Output the (x, y) coordinate of the center of the cell containing the given text.  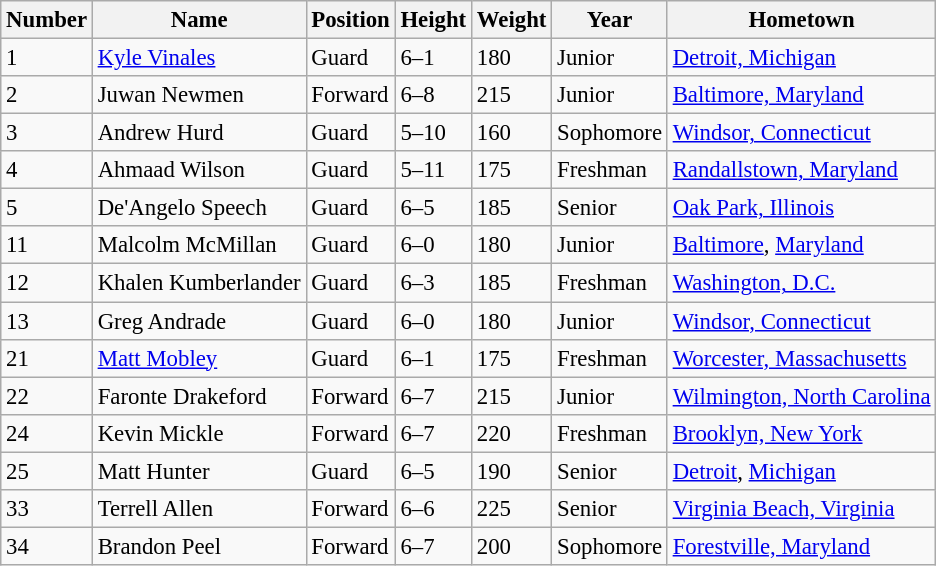
160 (511, 133)
6–8 (433, 95)
225 (511, 509)
33 (47, 509)
220 (511, 433)
24 (47, 433)
Washington, D.C. (801, 283)
Year (610, 20)
200 (511, 546)
Position (350, 20)
Forestville, Maryland (801, 546)
Weight (511, 20)
11 (47, 245)
5 (47, 208)
Wilmington, North Carolina (801, 396)
6–3 (433, 283)
190 (511, 471)
34 (47, 546)
3 (47, 133)
5–10 (433, 133)
22 (47, 396)
Matt Mobley (199, 358)
Kyle Vinales (199, 58)
4 (47, 170)
21 (47, 358)
Randallstown, Maryland (801, 170)
Brandon Peel (199, 546)
1 (47, 58)
De'Angelo Speech (199, 208)
Number (47, 20)
Kevin Mickle (199, 433)
Ahmaad Wilson (199, 170)
Height (433, 20)
Brooklyn, New York (801, 433)
25 (47, 471)
6–6 (433, 509)
Faronte Drakeford (199, 396)
12 (47, 283)
Greg Andrade (199, 321)
Oak Park, Illinois (801, 208)
2 (47, 95)
Worcester, Massachusetts (801, 358)
Malcolm McMillan (199, 245)
Virginia Beach, Virginia (801, 509)
Juwan Newmen (199, 95)
13 (47, 321)
5–11 (433, 170)
Andrew Hurd (199, 133)
Name (199, 20)
Hometown (801, 20)
Khalen Kumberlander (199, 283)
Terrell Allen (199, 509)
Matt Hunter (199, 471)
